Find where the given text appears and provide that cell's center as [x, y] coordinate. 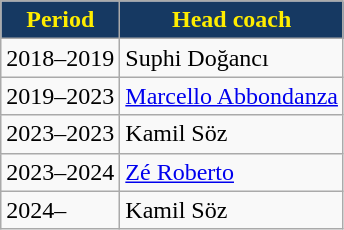
2019–2023 [60, 96]
Head coach [232, 20]
Zé Roberto [232, 172]
Suphi Doğancı [232, 58]
Period [60, 20]
2023–2023 [60, 134]
2023–2024 [60, 172]
Marcello Abbondanza [232, 96]
2018–2019 [60, 58]
2024– [60, 210]
